Output the [x, y] coordinate of the center of the cell containing the given text.  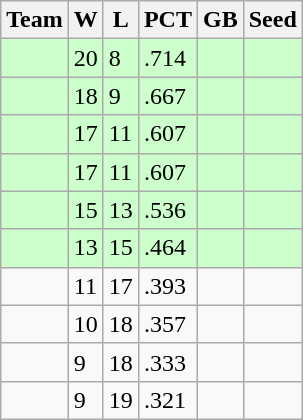
.667 [168, 96]
.536 [168, 210]
.714 [168, 58]
W [86, 20]
Seed [272, 20]
.393 [168, 286]
19 [120, 400]
.333 [168, 362]
8 [120, 58]
L [120, 20]
.464 [168, 248]
Team [35, 20]
10 [86, 324]
20 [86, 58]
.321 [168, 400]
GB [220, 20]
.357 [168, 324]
PCT [168, 20]
